Pinpoint the cell where the given text exists, returning its [X, Y] midpoint coordinate. 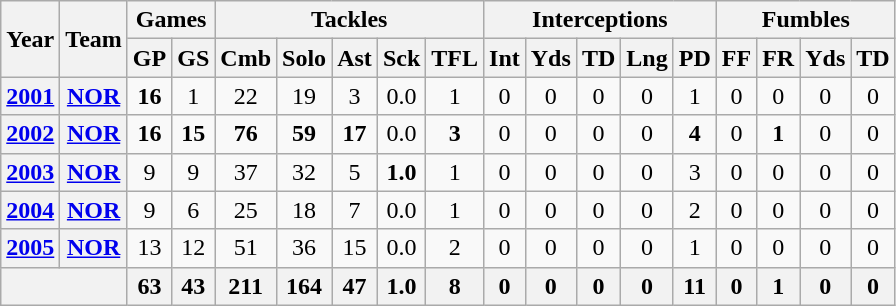
12 [194, 248]
43 [194, 286]
PD [694, 58]
Team [94, 39]
Sck [401, 58]
7 [355, 210]
17 [355, 134]
FR [778, 58]
Year [30, 39]
18 [304, 210]
164 [304, 286]
GS [194, 58]
GP [149, 58]
59 [304, 134]
19 [304, 96]
36 [304, 248]
TFL [455, 58]
22 [246, 96]
2004 [30, 210]
Interceptions [600, 20]
2001 [30, 96]
13 [149, 248]
25 [246, 210]
Fumbles [806, 20]
FF [736, 58]
211 [246, 286]
2005 [30, 248]
6 [194, 210]
2002 [30, 134]
Ast [355, 58]
11 [694, 286]
4 [694, 134]
2003 [30, 172]
Lng [647, 58]
37 [246, 172]
Cmb [246, 58]
76 [246, 134]
8 [455, 286]
Tackles [350, 20]
Solo [304, 58]
5 [355, 172]
47 [355, 286]
63 [149, 286]
Int [505, 58]
Games [170, 20]
51 [246, 248]
32 [304, 172]
